Determine the [X, Y] coordinate at the center of the cell enclosing the given text.  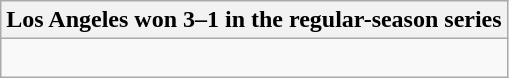
Los Angeles won 3–1 in the regular-season series [254, 20]
